Detect which cell encompasses the target text, then output its (x, y) center coordinate. 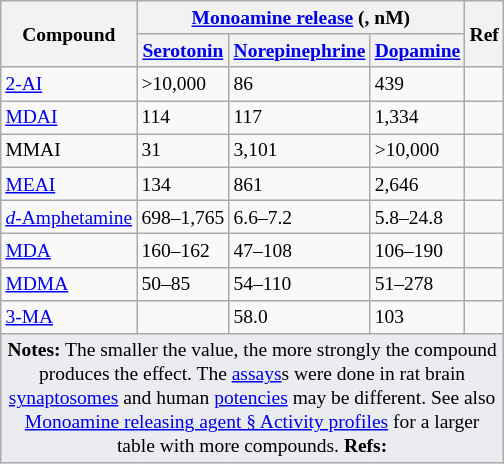
2-AI (69, 84)
1,334 (418, 118)
117 (300, 118)
51–278 (418, 284)
Serotonin (183, 50)
Norepinephrine (300, 50)
MEAI (69, 184)
698–1,765 (183, 216)
MDAI (69, 118)
54–110 (300, 284)
50–85 (183, 284)
47–108 (300, 250)
3,101 (300, 150)
114 (183, 118)
58.0 (300, 316)
6.6–7.2 (300, 216)
160–162 (183, 250)
3-MA (69, 316)
Ref (484, 34)
Compound (69, 34)
103 (418, 316)
5.8–24.8 (418, 216)
439 (418, 84)
Dopamine (418, 50)
134 (183, 184)
86 (300, 84)
861 (300, 184)
MDA (69, 250)
Monoamine release (, nM) (301, 18)
31 (183, 150)
MMAI (69, 150)
106–190 (418, 250)
d-Amphetamine (69, 216)
MDMA (69, 284)
2,646 (418, 184)
